Locate the cell with the specified text and output its (x, y) center coordinate. 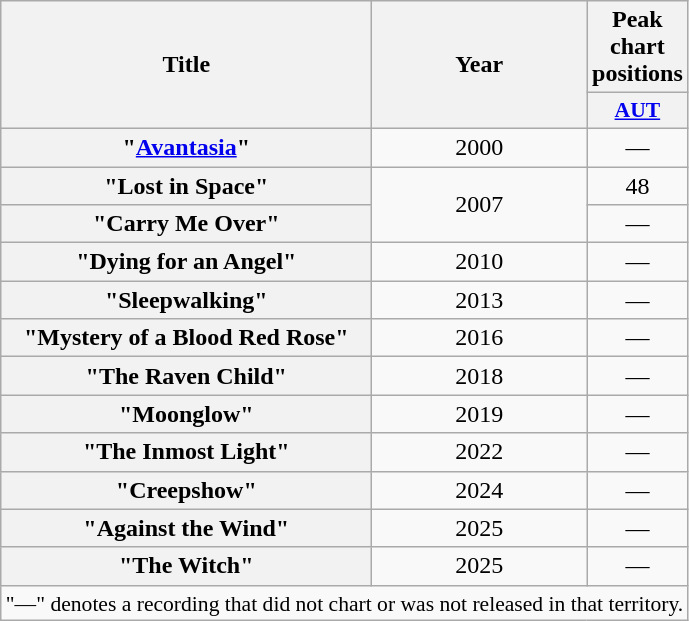
2024 (480, 490)
"—" denotes a recording that did not chart or was not released in that territory. (345, 603)
AUT (637, 111)
2019 (480, 414)
2000 (480, 147)
48 (637, 185)
"The Raven Child" (186, 376)
"Mystery of a Blood Red Rose" (186, 338)
"Creepshow" (186, 490)
Peak chart positions (637, 47)
"Sleepwalking" (186, 300)
"The Witch" (186, 566)
2016 (480, 338)
"Lost in Space" (186, 185)
"Dying for an Angel" (186, 262)
2010 (480, 262)
"The Inmost Light" (186, 452)
2018 (480, 376)
"Avantasia" (186, 147)
2007 (480, 204)
"Moonglow" (186, 414)
2013 (480, 300)
Title (186, 65)
"Against the Wind" (186, 528)
2022 (480, 452)
Year (480, 65)
"Carry Me Over" (186, 224)
